Detect which cell encompasses the target text, then output its [x, y] center coordinate. 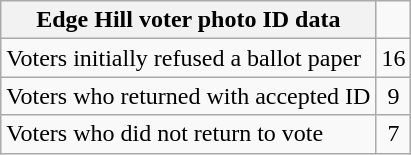
Edge Hill voter photo ID data [188, 20]
7 [394, 134]
16 [394, 58]
9 [394, 96]
Voters initially refused a ballot paper [188, 58]
Voters who returned with accepted ID [188, 96]
Voters who did not return to vote [188, 134]
